Scan for the cell matching the given text and deliver its (X, Y) coordinate at center. 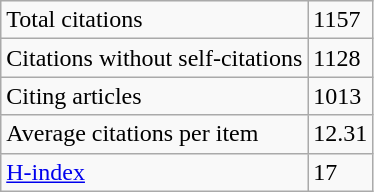
12.31 (340, 134)
Average citations per item (154, 134)
H-index (154, 172)
17 (340, 172)
Citing articles (154, 96)
1157 (340, 20)
Total citations (154, 20)
Citations without self-citations (154, 58)
1128 (340, 58)
1013 (340, 96)
